For the text-containing cell, return its midpoint in [x, y] coordinate format. 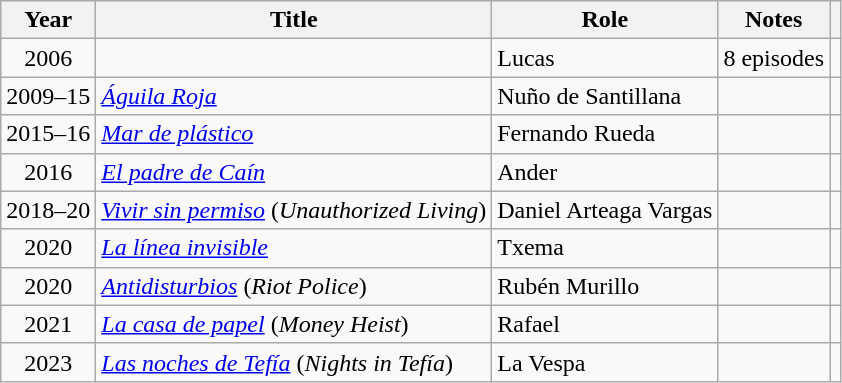
La Vespa [605, 362]
Notes [774, 20]
Las noches de Tefía (Nights in Tefía) [294, 362]
2023 [48, 362]
Title [294, 20]
2009–15 [48, 96]
Daniel Arteaga Vargas [605, 210]
Águila Roja [294, 96]
2006 [48, 58]
Antidisturbios (Riot Police) [294, 286]
El padre de Caín [294, 172]
2018–20 [48, 210]
Nuño de Santillana [605, 96]
8 episodes [774, 58]
Fernando Rueda [605, 134]
Mar de plástico [294, 134]
Rafael [605, 324]
Ander [605, 172]
Txema [605, 248]
Rubén Murillo [605, 286]
La casa de papel (Money Heist) [294, 324]
2015–16 [48, 134]
Lucas [605, 58]
2016 [48, 172]
2021 [48, 324]
Role [605, 20]
Vivir sin permiso (Unauthorized Living) [294, 210]
Year [48, 20]
La línea invisible [294, 248]
